Capture the cell that displays the provided text and extract its [x, y] central coordinate. 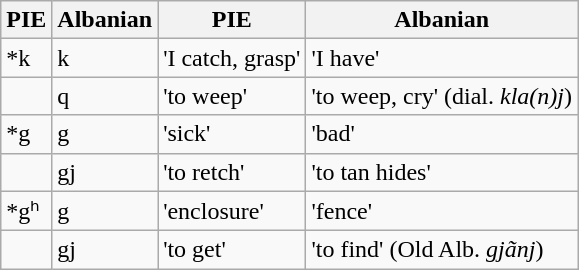
'to retch' [232, 172]
*gʰ [26, 211]
'I catch, grasp' [232, 58]
'enclosure' [232, 211]
'sick' [232, 134]
q [105, 96]
*g [26, 134]
k [105, 58]
'to get' [232, 250]
'I have' [442, 58]
'fence' [442, 211]
'to tan hides' [442, 172]
'to find' (Old Alb. gjãnj) [442, 250]
'to weep' [232, 96]
'bad' [442, 134]
*k [26, 58]
'to weep, cry' (dial. kla(n)j) [442, 96]
